Return [X, Y] of the center of cell containing provided text 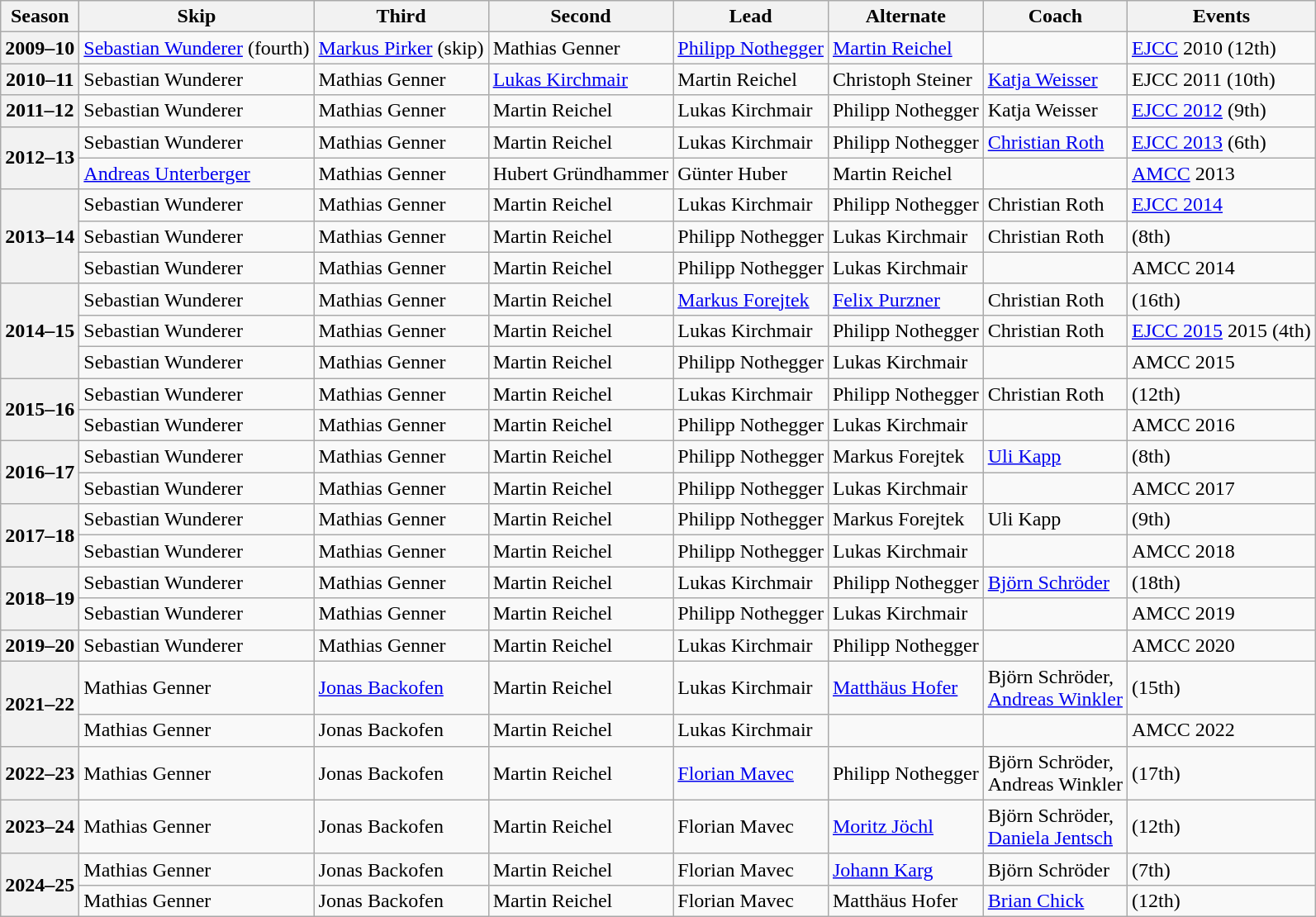
AMCC 2013 [1221, 173]
2024–25 [40, 885]
(7th) [1221, 869]
(9th) [1221, 520]
Markus Pirker (skip) [401, 48]
Alternate [905, 17]
Coach [1055, 17]
2023–24 [40, 826]
2021–22 [40, 704]
(18th) [1221, 582]
Johann Karg [905, 869]
Christoph Steiner [905, 79]
EJCC 2015 2015 (4th) [1221, 330]
2017–18 [40, 535]
2013–14 [40, 236]
2018–19 [40, 598]
2010–11 [40, 79]
2011–12 [40, 111]
AMCC 2020 [1221, 645]
EJCC 2014 [1221, 205]
AMCC 2015 [1221, 362]
Third [401, 17]
Sebastian Wunderer (fourth) [197, 48]
Lead [751, 17]
Brian Chick [1055, 900]
Moritz Jöchl [905, 826]
EJCC 2013 (6th) [1221, 142]
(17th) [1221, 773]
2014–15 [40, 330]
AMCC 2022 [1221, 730]
AMCC 2018 [1221, 551]
AMCC 2016 [1221, 425]
Skip [197, 17]
AMCC 2017 [1221, 488]
AMCC 2014 [1221, 268]
AMCC 2019 [1221, 614]
EJCC 2011 (10th) [1221, 79]
Felix Purzner [905, 299]
Events [1221, 17]
(16th) [1221, 299]
Andreas Unterberger [197, 173]
2015–16 [40, 410]
2019–20 [40, 645]
Hubert Gründhammer [581, 173]
2016–17 [40, 473]
Günter Huber [751, 173]
2009–10 [40, 48]
2012–13 [40, 158]
Björn Schröder,Daniela Jentsch [1055, 826]
EJCC 2012 (9th) [1221, 111]
2022–23 [40, 773]
Second [581, 17]
(15th) [1221, 687]
EJCC 2010 (12th) [1221, 48]
Season [40, 17]
